Capture the cell that displays the provided text and extract its [x, y] central coordinate. 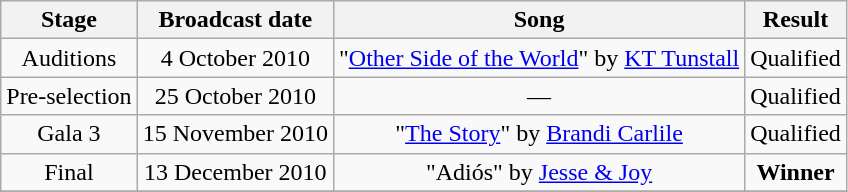
Broadcast date [235, 20]
15 November 2010 [235, 134]
Winner [796, 172]
4 October 2010 [235, 58]
"Other Side of the World" by KT Tunstall [538, 58]
Gala 3 [69, 134]
25 October 2010 [235, 96]
— [538, 96]
Pre-selection [69, 96]
Song [538, 20]
Final [69, 172]
13 December 2010 [235, 172]
Stage [69, 20]
Result [796, 20]
Auditions [69, 58]
"The Story" by Brandi Carlile [538, 134]
"Adiós" by Jesse & Joy [538, 172]
